Determine the (x, y) coordinate at the center of the cell enclosing the given text.  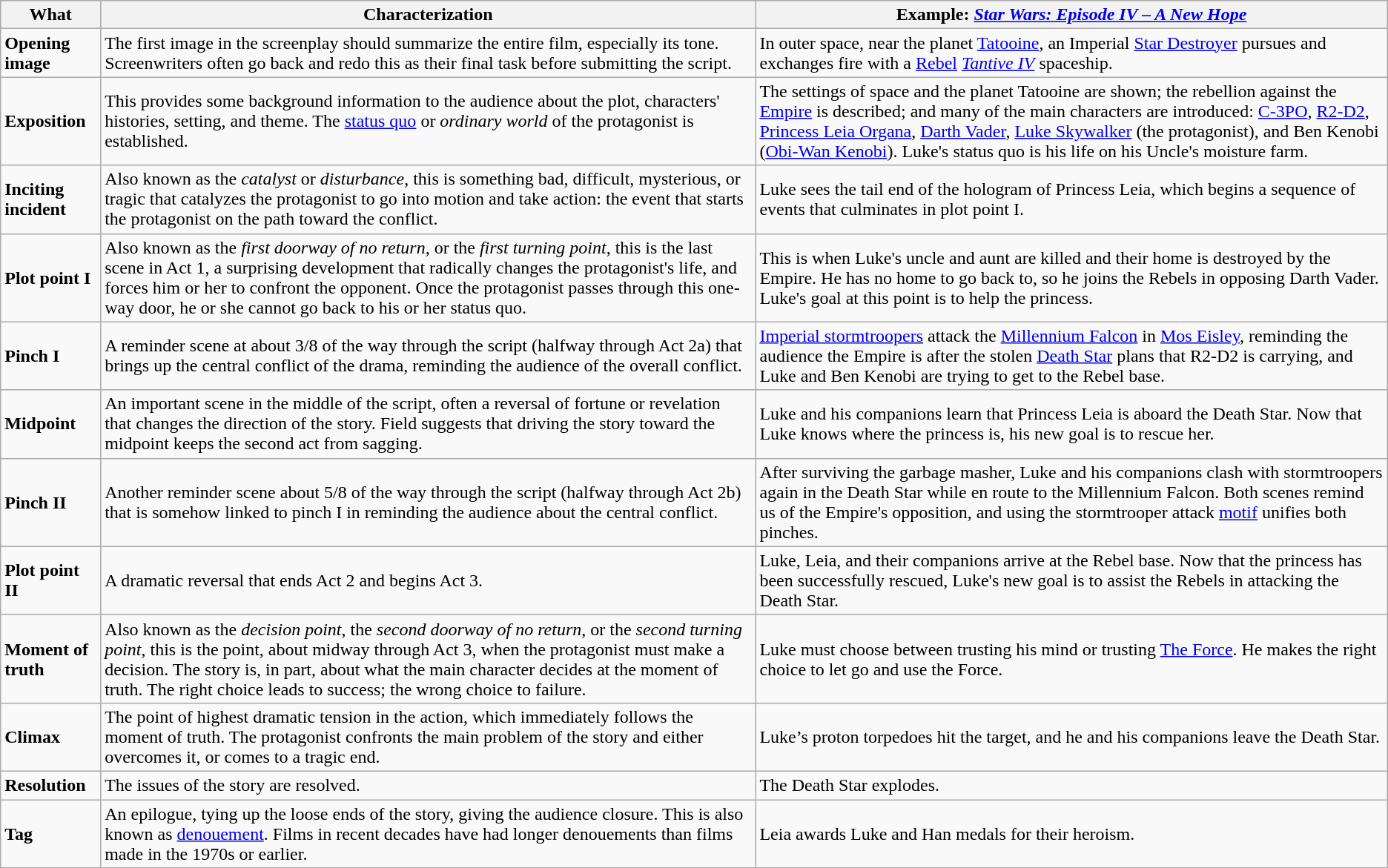
Luke and his companions learn that Princess Leia is aboard the Death Star. Now that Luke knows where the princess is, his new goal is to rescue her. (1071, 424)
Plot point II (50, 580)
Leia awards Luke and Han medals for their heroism. (1071, 833)
Climax (50, 737)
Moment of truth (50, 658)
Opening image (50, 53)
The issues of the story are resolved. (429, 785)
Luke must choose between trusting his mind or trusting The Force. He makes the right choice to let go and use the Force. (1071, 658)
Example: Star Wars: Episode IV – A New Hope (1071, 15)
Exposition (50, 122)
The Death Star explodes. (1071, 785)
Tag (50, 833)
Midpoint (50, 424)
Inciting incident (50, 199)
Pinch II (50, 503)
A dramatic reversal that ends Act 2 and begins Act 3. (429, 580)
What (50, 15)
Resolution (50, 785)
Luke’s proton torpedoes hit the target, and he and his companions leave the Death Star. (1071, 737)
Pinch I (50, 356)
Plot point I (50, 277)
In outer space, near the planet Tatooine, an Imperial Star Destroyer pursues and exchanges fire with a Rebel Tantive IV spaceship. (1071, 53)
Luke sees the tail end of the hologram of Princess Leia, which begins a sequence of events that culminates in plot point I. (1071, 199)
Characterization (429, 15)
